Output the [x, y] coordinate of the center of the cell containing the given text.  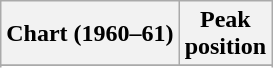
Peak position [225, 34]
Chart (1960–61) [90, 34]
